Pinpoint the cell where the given text exists, returning its [x, y] midpoint coordinate. 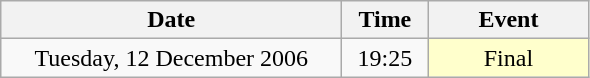
19:25 [385, 58]
Date [172, 20]
Final [508, 58]
Tuesday, 12 December 2006 [172, 58]
Time [385, 20]
Event [508, 20]
